From the cell containing the given text, extract its center point as [X, Y] coordinate. 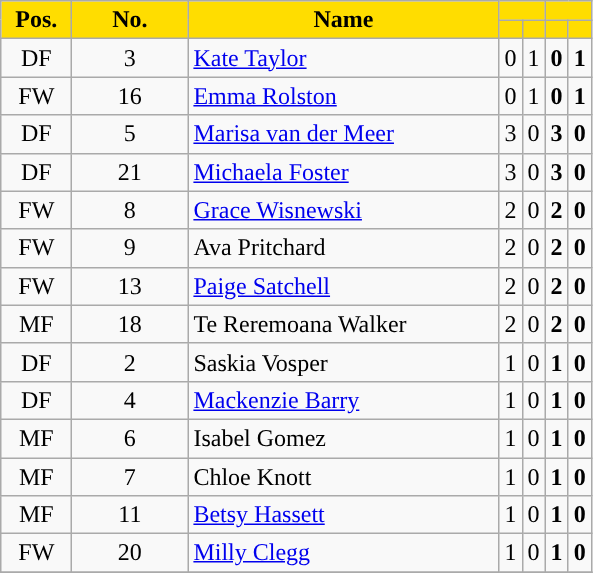
20 [130, 553]
16 [130, 96]
Grace Wisnewski [344, 210]
Paige Satchell [344, 286]
Michaela Foster [344, 172]
Chloe Knott [344, 477]
Milly Clegg [344, 553]
Isabel Gomez [344, 438]
7 [130, 477]
Emma Rolston [344, 96]
5 [130, 134]
6 [130, 438]
Te Reremoana Walker [344, 324]
11 [130, 515]
21 [130, 172]
Name [344, 20]
4 [130, 400]
No. [130, 20]
Mackenzie Barry [344, 400]
Ava Pritchard [344, 248]
18 [130, 324]
13 [130, 286]
Betsy Hassett [344, 515]
Pos. [36, 20]
9 [130, 248]
Saskia Vosper [344, 362]
Marisa van der Meer [344, 134]
Kate Taylor [344, 58]
8 [130, 210]
